From the cell containing the given text, extract its center point as [x, y] coordinate. 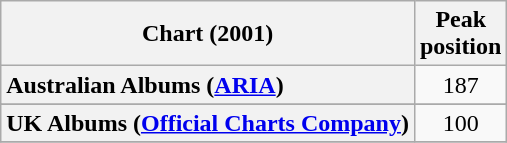
UK Albums (Official Charts Company) [208, 123]
100 [460, 123]
187 [460, 85]
Peakposition [460, 34]
Australian Albums (ARIA) [208, 85]
Chart (2001) [208, 34]
